Pinpoint the cell where the given text exists, returning its (X, Y) midpoint coordinate. 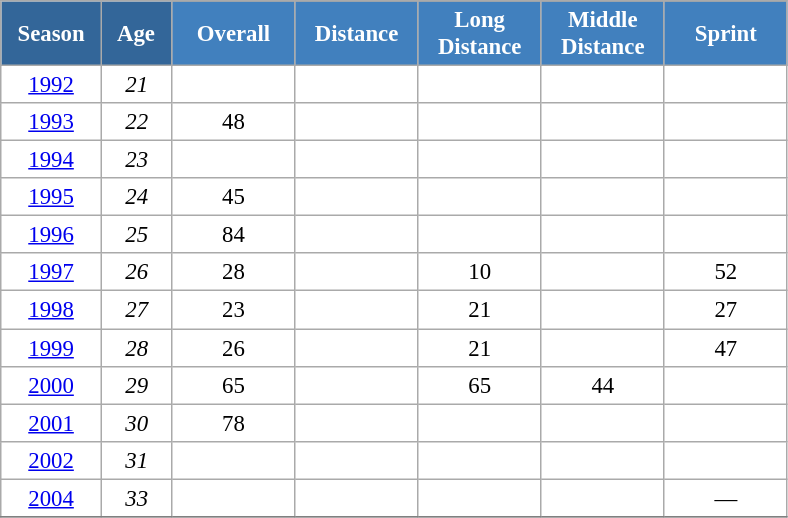
48 (234, 122)
10 (480, 273)
Long Distance (480, 34)
Distance (356, 34)
Overall (234, 34)
2004 (52, 498)
1996 (52, 235)
44 (602, 385)
1995 (52, 197)
84 (234, 235)
22 (136, 122)
1998 (52, 310)
31 (136, 460)
1992 (52, 85)
52 (726, 273)
25 (136, 235)
2002 (52, 460)
2000 (52, 385)
1994 (52, 160)
30 (136, 423)
1999 (52, 348)
Middle Distance (602, 34)
2001 (52, 423)
47 (726, 348)
Season (52, 34)
Age (136, 34)
1997 (52, 273)
29 (136, 385)
33 (136, 498)
24 (136, 197)
— (726, 498)
45 (234, 197)
1993 (52, 122)
Sprint (726, 34)
78 (234, 423)
